Output the (x, y) coordinate of the center of the cell containing the given text.  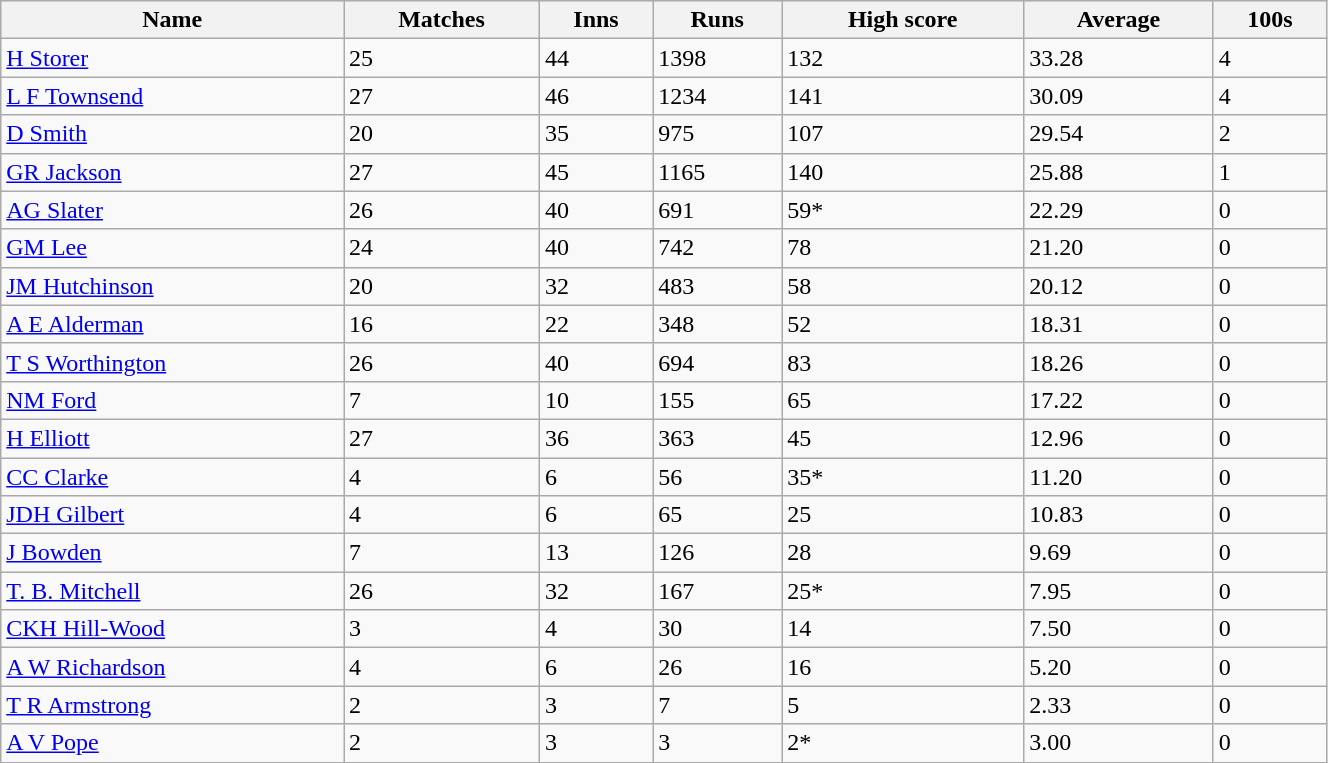
24 (442, 248)
Name (172, 20)
107 (903, 134)
L F Townsend (172, 96)
High score (903, 20)
975 (718, 134)
35 (596, 134)
35* (903, 477)
25* (903, 591)
Inns (596, 20)
46 (596, 96)
7.50 (1119, 629)
59* (903, 210)
14 (903, 629)
1165 (718, 172)
30 (718, 629)
167 (718, 591)
483 (718, 286)
155 (718, 400)
JM Hutchinson (172, 286)
2* (903, 743)
T. B. Mitchell (172, 591)
CKH Hill-Wood (172, 629)
J Bowden (172, 553)
28 (903, 553)
22.29 (1119, 210)
Runs (718, 20)
33.28 (1119, 58)
126 (718, 553)
132 (903, 58)
3.00 (1119, 743)
13 (596, 553)
1234 (718, 96)
78 (903, 248)
52 (903, 324)
NM Ford (172, 400)
7.95 (1119, 591)
A V Pope (172, 743)
10 (596, 400)
25.88 (1119, 172)
GM Lee (172, 248)
1398 (718, 58)
H Storer (172, 58)
T R Armstrong (172, 705)
Average (1119, 20)
10.83 (1119, 515)
58 (903, 286)
742 (718, 248)
12.96 (1119, 438)
T S Worthington (172, 362)
AG Slater (172, 210)
141 (903, 96)
348 (718, 324)
5 (903, 705)
20.12 (1119, 286)
17.22 (1119, 400)
21.20 (1119, 248)
29.54 (1119, 134)
JDH Gilbert (172, 515)
2.33 (1119, 705)
18.26 (1119, 362)
Matches (442, 20)
9.69 (1119, 553)
44 (596, 58)
A E Alderman (172, 324)
D Smith (172, 134)
1 (1270, 172)
100s (1270, 20)
H Elliott (172, 438)
5.20 (1119, 667)
691 (718, 210)
A W Richardson (172, 667)
GR Jackson (172, 172)
11.20 (1119, 477)
694 (718, 362)
83 (903, 362)
CC Clarke (172, 477)
363 (718, 438)
140 (903, 172)
22 (596, 324)
18.31 (1119, 324)
30.09 (1119, 96)
36 (596, 438)
56 (718, 477)
